Detect which cell encompasses the target text, then output its (x, y) center coordinate. 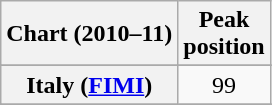
99 (224, 85)
Italy (FIMI) (90, 85)
Peakposition (224, 34)
Chart (2010–11) (90, 34)
